Return the (X, Y) coordinate for the center point of the cell that contains the specified text.  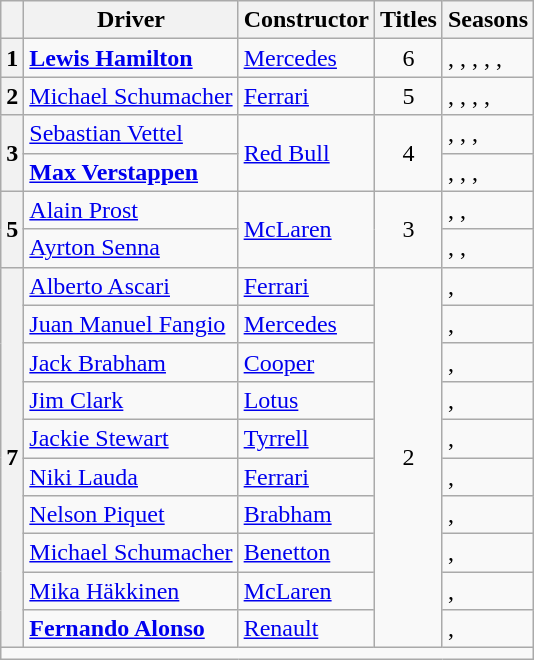
Constructor (306, 20)
Benetton (306, 553)
1 (12, 58)
Seasons (488, 20)
6 (409, 58)
Alberto Ascari (131, 286)
, , , , (488, 96)
, , , , , (488, 58)
Juan Manuel Fangio (131, 324)
Driver (131, 20)
Brabham (306, 515)
Cooper (306, 362)
7 (12, 458)
Red Bull (306, 153)
Ayrton Senna (131, 248)
Jackie Stewart (131, 438)
Jack Brabham (131, 362)
Max Verstappen (131, 172)
Niki Lauda (131, 477)
Tyrrell (306, 438)
4 (409, 153)
Alain Prost (131, 210)
Renault (306, 629)
Lewis Hamilton (131, 58)
Nelson Piquet (131, 515)
Sebastian Vettel (131, 134)
Lotus (306, 400)
Titles (409, 20)
Jim Clark (131, 400)
Fernando Alonso (131, 629)
Mika Häkkinen (131, 591)
